Detect which cell encompasses the target text, then output its [X, Y] center coordinate. 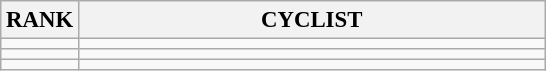
RANK [40, 20]
CYCLIST [312, 20]
